Return the [X, Y] coordinate for the center point of the cell that contains the specified text.  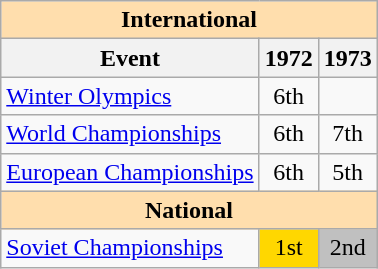
5th [348, 172]
European Championships [130, 172]
World Championships [130, 134]
1973 [348, 58]
International [189, 20]
National [189, 210]
7th [348, 134]
1972 [288, 58]
Soviet Championships [130, 248]
1st [288, 248]
Winter Olympics [130, 96]
Event [130, 58]
2nd [348, 248]
